Find where the given text appears and provide that cell's center as [x, y] coordinate. 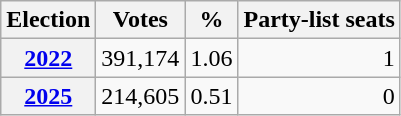
1 [319, 58]
% [212, 20]
1.06 [212, 58]
Party-list seats [319, 20]
0 [319, 96]
214,605 [140, 96]
391,174 [140, 58]
2022 [48, 58]
2025 [48, 96]
Election [48, 20]
0.51 [212, 96]
Votes [140, 20]
